Scan for the cell matching the given text and deliver its (x, y) coordinate at center. 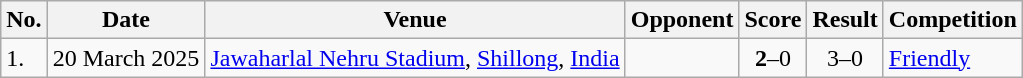
Opponent (682, 20)
Date (126, 20)
Venue (415, 20)
1. (24, 58)
3–0 (845, 58)
Friendly (952, 58)
Result (845, 20)
Score (773, 20)
Jawaharlal Nehru Stadium, Shillong, India (415, 58)
No. (24, 20)
2–0 (773, 58)
Competition (952, 20)
20 March 2025 (126, 58)
